From the cell containing the given text, extract its center point as [X, Y] coordinate. 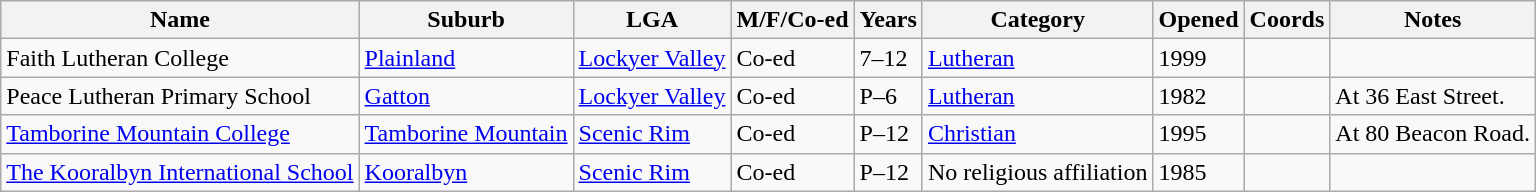
Category [1038, 20]
LGA [652, 20]
1999 [1198, 58]
Gatton [466, 96]
Opened [1198, 20]
Kooralbyn [466, 172]
M/F/Co-ed [792, 20]
1995 [1198, 134]
Faith Lutheran College [180, 58]
At 80 Beacon Road. [1433, 134]
Coords [1287, 20]
Tamborine Mountain College [180, 134]
Years [888, 20]
Peace Lutheran Primary School [180, 96]
Suburb [466, 20]
The Kooralbyn International School [180, 172]
Name [180, 20]
7–12 [888, 58]
1982 [1198, 96]
Notes [1433, 20]
1985 [1198, 172]
Christian [1038, 134]
Tamborine Mountain [466, 134]
P–6 [888, 96]
At 36 East Street. [1433, 96]
Plainland [466, 58]
No religious affiliation [1038, 172]
